Return the [X, Y] coordinate for the center point of the cell that contains the specified text.  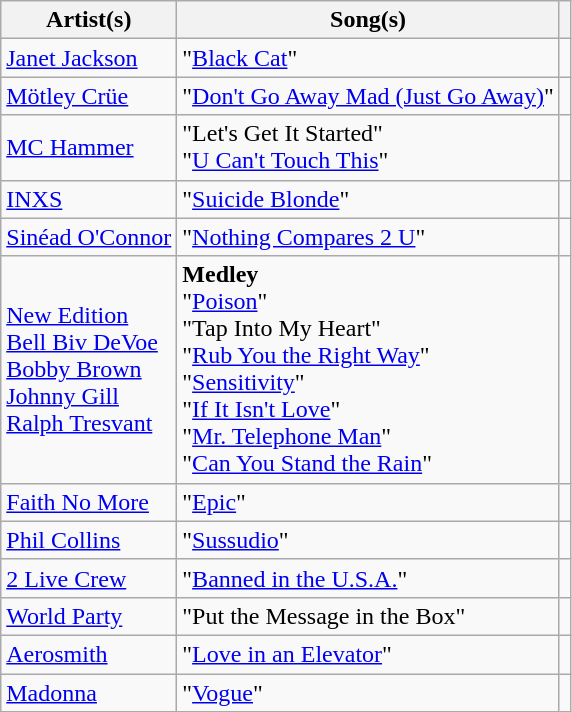
Janet Jackson [89, 58]
Aerosmith [89, 654]
Mötley Crüe [89, 96]
"Sussudio" [368, 540]
Phil Collins [89, 540]
Sinéad O'Connor [89, 237]
"Don't Go Away Mad (Just Go Away)" [368, 96]
2 Live Crew [89, 578]
"Nothing Compares 2 U" [368, 237]
"Banned in the U.S.A." [368, 578]
Artist(s) [89, 20]
"Black Cat" [368, 58]
MC Hammer [89, 148]
Faith No More [89, 502]
World Party [89, 616]
"Epic" [368, 502]
New Edition Bell Biv DeVoe Bobby Brown Johnny Gill Ralph Tresvant [89, 370]
Madonna [89, 693]
"Put the Message in the Box" [368, 616]
"Love in an Elevator" [368, 654]
INXS [89, 199]
"Let's Get It Started" "U Can't Touch This" [368, 148]
Song(s) [368, 20]
"Suicide Blonde" [368, 199]
Medley "Poison" "Tap Into My Heart" "Rub You the Right Way" "Sensitivity" "If It Isn't Love" "Mr. Telephone Man" "Can You Stand the Rain" [368, 370]
"Vogue" [368, 693]
